Find where the given text appears and provide that cell's center as [x, y] coordinate. 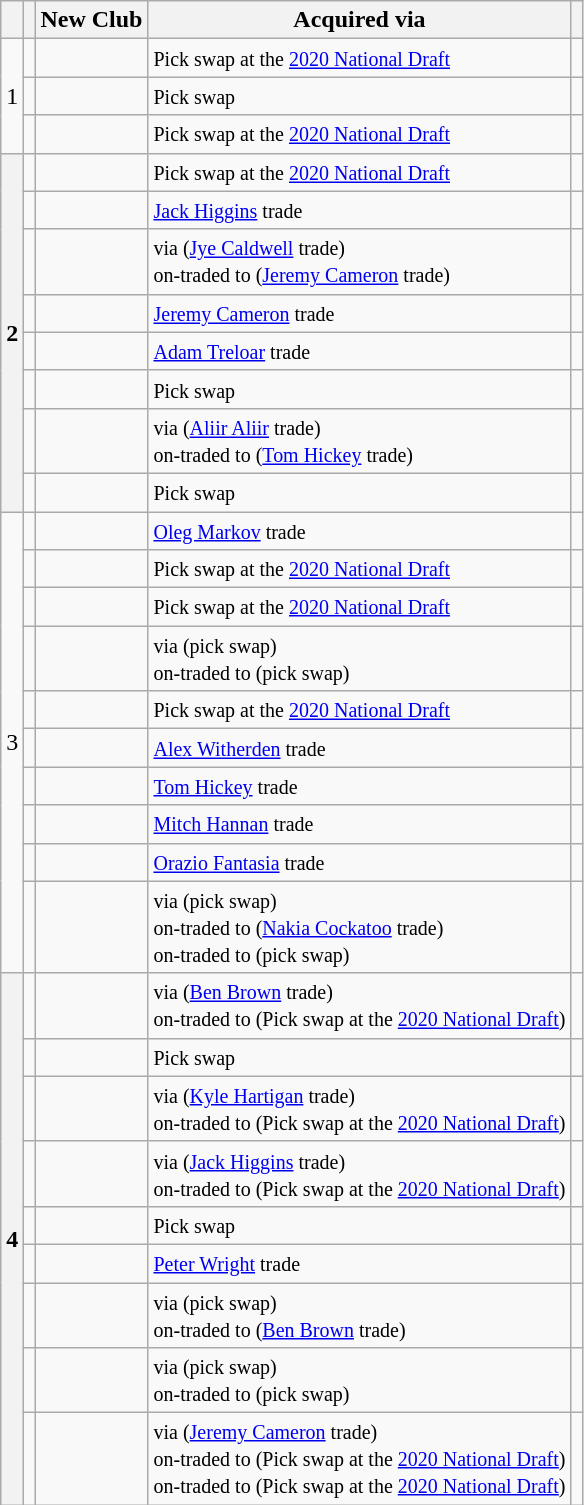
3 [12, 743]
Jeremy Cameron trade [360, 313]
Jack Higgins trade [360, 210]
Acquired via [360, 20]
Orazio Fantasia trade [360, 862]
via (Ben Brown trade)on-traded to (Pick swap at the 2020 National Draft) [360, 1006]
via (Aliir Aliir trade)on-traded to (Tom Hickey trade) [360, 440]
via (Kyle Hartigan trade)on-traded to (Pick swap at the 2020 National Draft) [360, 1108]
Mitch Hannan trade [360, 824]
New Club [92, 20]
Tom Hickey trade [360, 786]
2 [12, 332]
via (pick swap)on-traded to (Nakia Cockatoo trade)on-traded to (pick swap) [360, 927]
Alex Witherden trade [360, 748]
1 [12, 96]
4 [12, 1239]
via (pick swap)on-traded to (Ben Brown trade) [360, 1314]
Oleg Markov trade [360, 531]
via (Jack Higgins trade)on-traded to (Pick swap at the 2020 National Draft) [360, 1174]
via (Jeremy Cameron trade)on-traded to (Pick swap at the 2020 National Draft)on-traded to (Pick swap at the 2020 National Draft) [360, 1459]
Peter Wright trade [360, 1263]
via (Jye Caldwell trade)on-traded to (Jeremy Cameron trade) [360, 262]
Adam Treloar trade [360, 351]
